Return the (x, y) coordinate for the center point of the cell that contains the specified text.  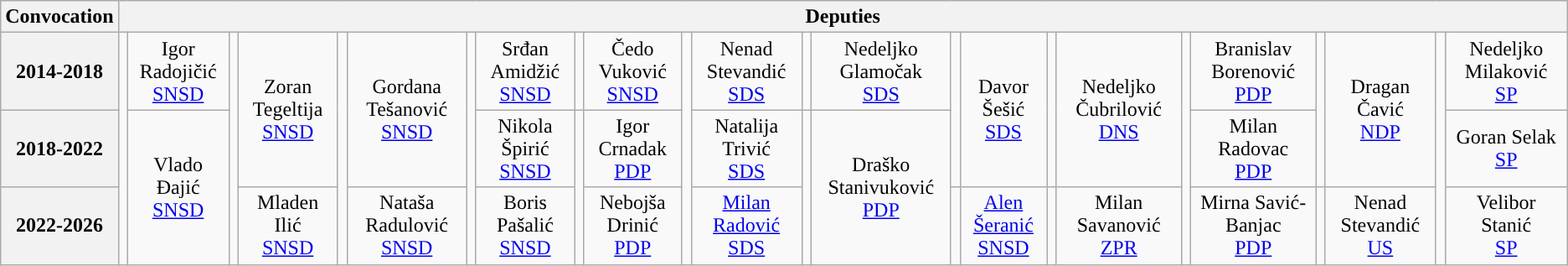
Vlado ĐajićSNSD (178, 187)
2022-2026 (59, 226)
2014-2018 (59, 71)
Nikola ŠpirićSNSD (524, 149)
Nataša RadulovićSNSD (407, 226)
Milan SavanovićZPR (1119, 226)
Davor ŠešićSDS (1003, 110)
Nedeljko GlamočakSDS (881, 71)
Igor CrnadakPDP (633, 149)
Goran SelakSP (1506, 149)
Milan RadovacPDP (1253, 149)
Nedeljko MilakovićSP (1506, 71)
Srđan AmidžićSNSD (524, 71)
Zoran TegeltijaSNSD (288, 110)
Velibor StanićSP (1506, 226)
Nedeljko ČubrilovićDNS (1119, 110)
Mladen IlićSNSD (288, 226)
Boris PašalićSNSD (524, 226)
Natalija TrivićSDS (746, 149)
Igor RadojičićSNSD (178, 71)
Čedo VukovićSNSD (633, 71)
Nenad StevandićSDS (746, 71)
Draško StanivukovićPDP (881, 187)
Gordana TešanovićSNSD (407, 110)
Nebojša DrinićPDP (633, 226)
Mirna Savić-BanjacPDP (1253, 226)
2018-2022 (59, 149)
Branislav BorenovićPDP (1253, 71)
Milan RadovićSDS (746, 226)
Deputies (843, 17)
Nenad StevandićUS (1380, 226)
Dragan ČavićNDP (1380, 110)
Alen ŠeranićSNSD (1003, 226)
Convocation (59, 17)
